Identify which cell holds the provided text, then report its (x, y) central coordinate. 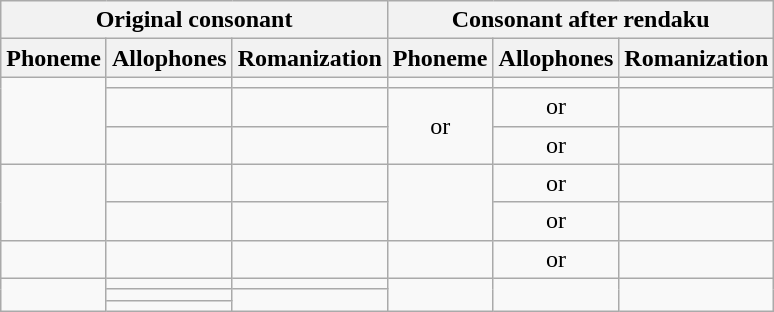
Consonant after rendaku (580, 20)
Original consonant (194, 20)
